Extract the [X, Y] coordinate from the center of the cell holding the provided text.  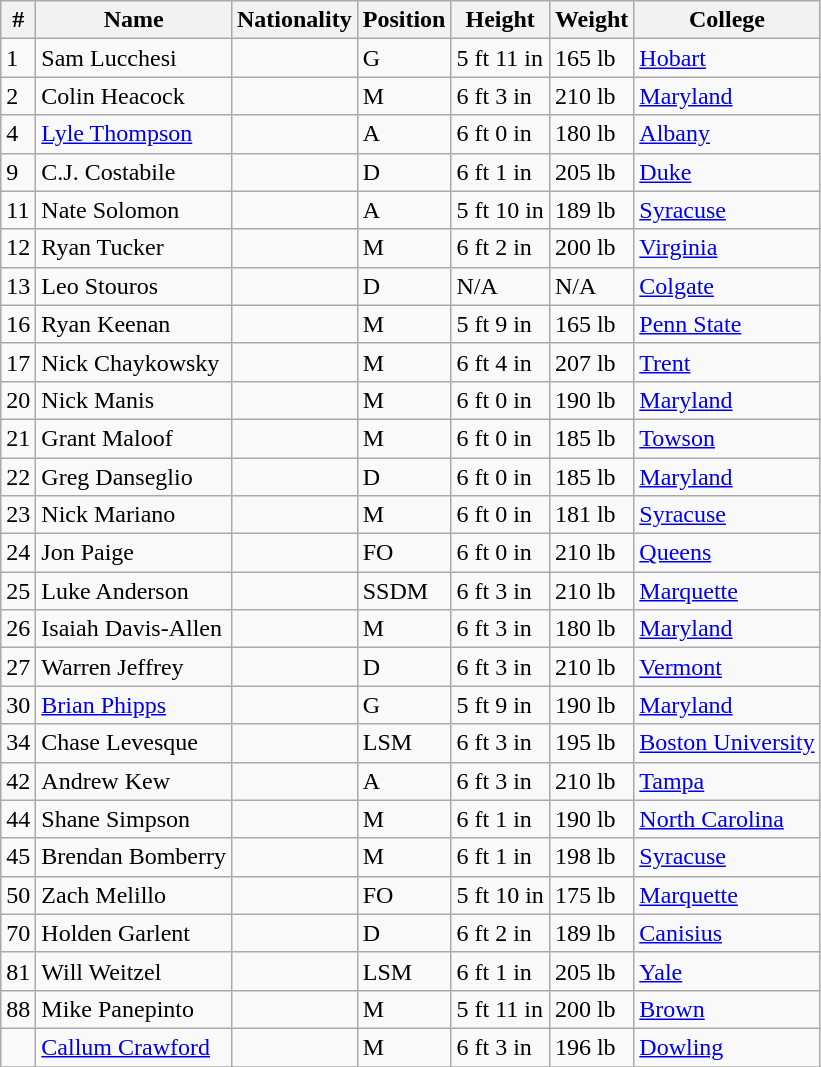
Nate Solomon [134, 210]
Colin Heacock [134, 96]
Albany [727, 134]
24 [18, 553]
Trent [727, 362]
25 [18, 591]
42 [18, 781]
34 [18, 743]
Ryan Keenan [134, 324]
Boston University [727, 743]
Weight [591, 20]
22 [18, 477]
Jon Paige [134, 553]
4 [18, 134]
30 [18, 705]
Andrew Kew [134, 781]
Canisius [727, 933]
Towson [727, 438]
Greg Danseglio [134, 477]
Duke [727, 172]
13 [18, 286]
81 [18, 971]
Brown [727, 1009]
Zach Melillo [134, 895]
Nationality [294, 20]
Virginia [727, 248]
Brendan Bomberry [134, 857]
11 [18, 210]
Name [134, 20]
Position [404, 20]
Nick Manis [134, 400]
SSDM [404, 591]
9 [18, 172]
Holden Garlent [134, 933]
Height [500, 20]
26 [18, 629]
# [18, 20]
Luke Anderson [134, 591]
Chase Levesque [134, 743]
Shane Simpson [134, 819]
196 lb [591, 1047]
C.J. Costabile [134, 172]
44 [18, 819]
195 lb [591, 743]
Vermont [727, 667]
1 [18, 58]
Sam Lucchesi [134, 58]
17 [18, 362]
Colgate [727, 286]
Will Weitzel [134, 971]
Nick Mariano [134, 515]
207 lb [591, 362]
27 [18, 667]
16 [18, 324]
Brian Phipps [134, 705]
20 [18, 400]
21 [18, 438]
45 [18, 857]
Hobart [727, 58]
175 lb [591, 895]
College [727, 20]
Warren Jeffrey [134, 667]
Mike Panepinto [134, 1009]
181 lb [591, 515]
6 ft 4 in [500, 362]
Nick Chaykowsky [134, 362]
North Carolina [727, 819]
Ryan Tucker [134, 248]
Grant Maloof [134, 438]
198 lb [591, 857]
88 [18, 1009]
Tampa [727, 781]
Penn State [727, 324]
23 [18, 515]
Leo Stouros [134, 286]
2 [18, 96]
50 [18, 895]
Dowling [727, 1047]
Lyle Thompson [134, 134]
70 [18, 933]
Queens [727, 553]
Callum Crawford [134, 1047]
Yale [727, 971]
12 [18, 248]
Isaiah Davis-Allen [134, 629]
